Capture the cell that displays the provided text and extract its [X, Y] central coordinate. 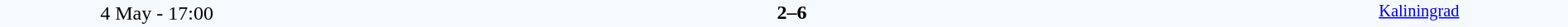
Kaliningrad [1419, 13]
4 May - 17:00 [157, 13]
2–6 [791, 12]
